Pinpoint the cell where the given text exists, returning its [x, y] midpoint coordinate. 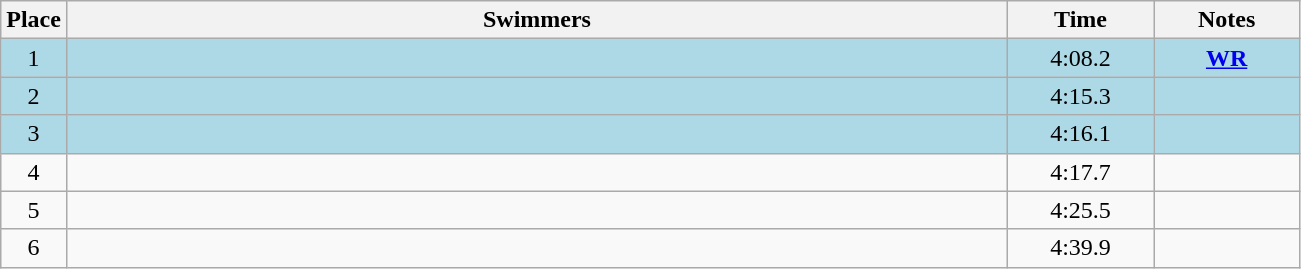
4:17.7 [1081, 172]
Place [34, 20]
4:39.9 [1081, 248]
5 [34, 210]
3 [34, 134]
WR [1227, 58]
4:25.5 [1081, 210]
Time [1081, 20]
Notes [1227, 20]
2 [34, 96]
4:15.3 [1081, 96]
1 [34, 58]
6 [34, 248]
4:08.2 [1081, 58]
4:16.1 [1081, 134]
Swimmers [536, 20]
4 [34, 172]
